Capture the cell that displays the provided text and extract its [X, Y] central coordinate. 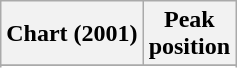
Chart (2001) [72, 34]
Peakposition [189, 34]
